Search for the cell housing the specified text and yield its (X, Y) center coordinate. 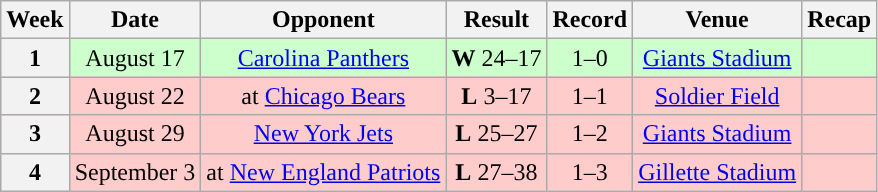
1–3 (590, 172)
3 (35, 134)
Record (590, 20)
Soldier Field (718, 96)
Date (135, 20)
New York Jets (324, 134)
Opponent (324, 20)
August 29 (135, 134)
September 3 (135, 172)
4 (35, 172)
at Chicago Bears (324, 96)
Venue (718, 20)
L 3–17 (496, 96)
Week (35, 20)
at New England Patriots (324, 172)
1 (35, 58)
1–0 (590, 58)
Result (496, 20)
L 27–38 (496, 172)
August 17 (135, 58)
W 24–17 (496, 58)
2 (35, 96)
1–1 (590, 96)
L 25–27 (496, 134)
August 22 (135, 96)
Carolina Panthers (324, 58)
Gillette Stadium (718, 172)
Recap (840, 20)
1–2 (590, 134)
